Search for the cell housing the specified text and yield its [X, Y] center coordinate. 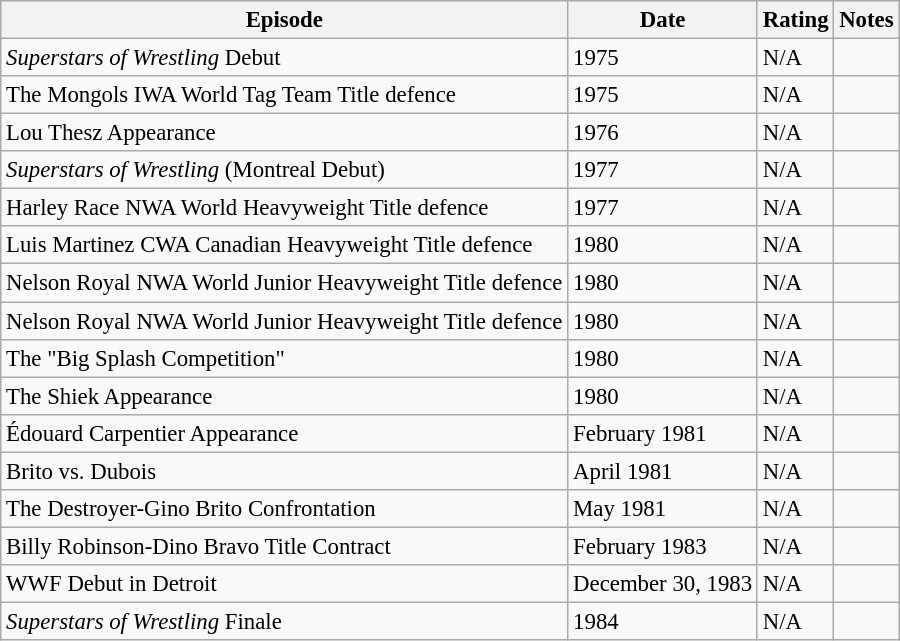
Rating [795, 20]
Notes [866, 20]
February 1981 [663, 433]
April 1981 [663, 471]
Superstars of Wrestling (Montreal Debut) [284, 170]
Lou Thesz Appearance [284, 133]
Superstars of Wrestling Debut [284, 58]
February 1983 [663, 546]
Billy Robinson-Dino Bravo Title Contract [284, 546]
1984 [663, 621]
December 30, 1983 [663, 584]
The Destroyer-Gino Brito Confrontation [284, 509]
WWF Debut in Detroit [284, 584]
Luis Martinez CWA Canadian Heavyweight Title defence [284, 245]
Édouard Carpentier Appearance [284, 433]
Date [663, 20]
May 1981 [663, 509]
The "Big Splash Competition" [284, 358]
The Shiek Appearance [284, 396]
Harley Race NWA World Heavyweight Title defence [284, 208]
Brito vs. Dubois [284, 471]
The Mongols IWA World Tag Team Title defence [284, 95]
1976 [663, 133]
Episode [284, 20]
Superstars of Wrestling Finale [284, 621]
